Locate the cell with the specified text and output its [X, Y] center coordinate. 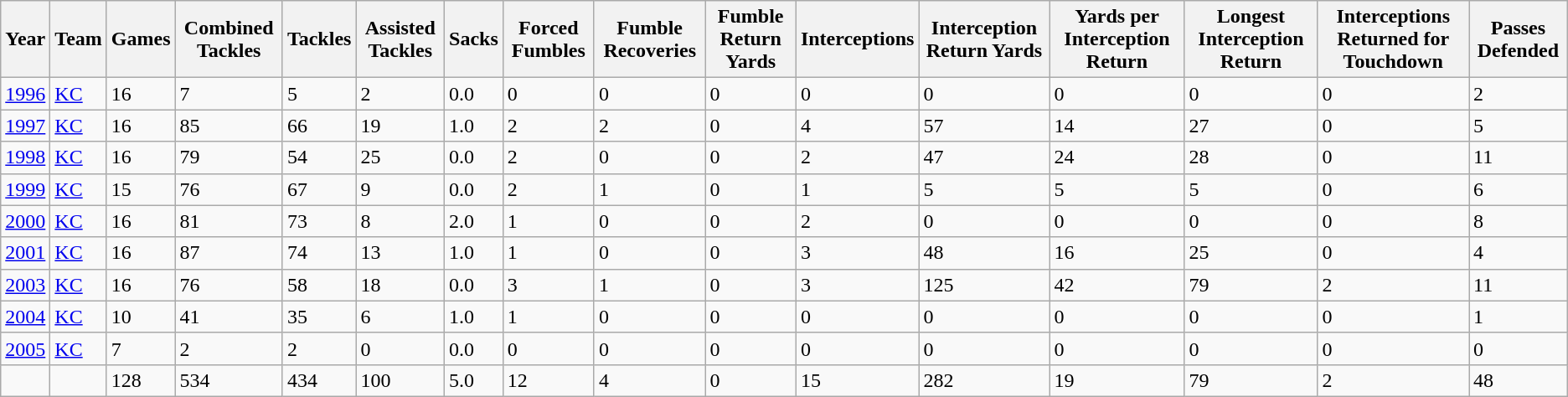
Interceptions Returned for Touchdown [1394, 39]
74 [319, 253]
Interception Return Yards [984, 39]
2003 [25, 285]
2005 [25, 348]
18 [400, 285]
14 [1117, 126]
57 [984, 126]
Fumble Recoveries [650, 39]
47 [984, 157]
67 [319, 189]
100 [400, 380]
27 [1251, 126]
2000 [25, 221]
13 [400, 253]
41 [229, 317]
73 [319, 221]
87 [229, 253]
66 [319, 126]
Games [141, 39]
Forced Fumbles [548, 39]
128 [141, 380]
Year [25, 39]
2.0 [474, 221]
42 [1117, 285]
2004 [25, 317]
Team [79, 39]
5.0 [474, 380]
282 [984, 380]
10 [141, 317]
1996 [25, 94]
28 [1251, 157]
Sacks [474, 39]
24 [1117, 157]
125 [984, 285]
Yards per Interception Return [1117, 39]
9 [400, 189]
81 [229, 221]
1997 [25, 126]
Fumble Return Yards [750, 39]
Passes Defended [1519, 39]
Tackles [319, 39]
58 [319, 285]
12 [548, 380]
Longest Interception Return [1251, 39]
1998 [25, 157]
35 [319, 317]
54 [319, 157]
Combined Tackles [229, 39]
1999 [25, 189]
534 [229, 380]
434 [319, 380]
Assisted Tackles [400, 39]
85 [229, 126]
Interceptions [858, 39]
2001 [25, 253]
